Provide the [X, Y] coordinate of the cell's center where the given text is located.  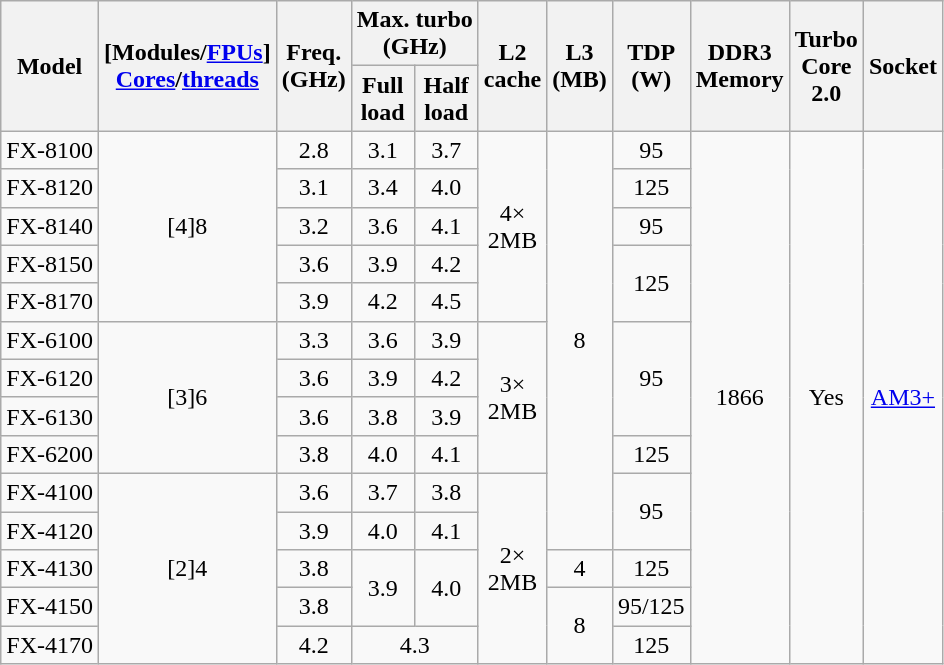
FX-8100 [50, 150]
FX-6130 [50, 416]
FX-8170 [50, 302]
Max. turbo(GHz) [414, 34]
3.2 [314, 226]
FX-4170 [50, 645]
2×2MB [512, 568]
3.4 [382, 188]
FX-8150 [50, 264]
Freq.(GHz) [314, 66]
3×2MB [512, 397]
FX-6120 [50, 378]
4×2MB [512, 226]
4 [580, 569]
FX-6200 [50, 454]
2.8 [314, 150]
Yes [826, 398]
TurboCore2.0 [826, 66]
FX-4130 [50, 569]
[4]8 [187, 226]
FX-6100 [50, 340]
[2]4 [187, 568]
3.3 [314, 340]
FX-8120 [50, 188]
TDP(W) [651, 66]
[Modules/FPUs]Cores/threads [187, 66]
Socket [902, 66]
4.3 [414, 645]
4.5 [446, 302]
DDR3Memory [740, 66]
1866 [740, 398]
FX-4120 [50, 531]
FX-4100 [50, 492]
L2cache [512, 66]
Model [50, 66]
Fullload [382, 98]
L3(MB) [580, 66]
95/125 [651, 607]
FX-4150 [50, 607]
AM3+ [902, 398]
Halfload [446, 98]
[3]6 [187, 397]
FX-8140 [50, 226]
